Return the [x, y] coordinate for the center point of the cell that contains the specified text.  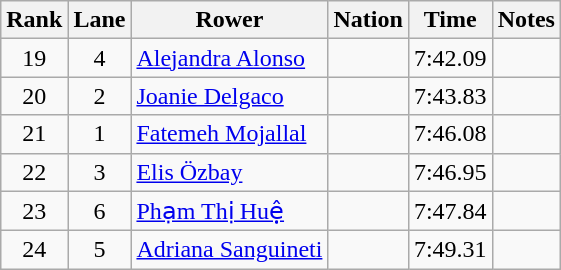
5 [100, 250]
Adriana Sanguineti [230, 250]
1 [100, 134]
7:49.31 [450, 250]
Rank [34, 20]
Time [450, 20]
Nation [368, 20]
Notes [526, 20]
2 [100, 96]
3 [100, 172]
Rower [230, 20]
Elis Özbay [230, 172]
19 [34, 58]
7:46.08 [450, 134]
4 [100, 58]
Joanie Delgaco [230, 96]
Fatemeh Mojallal [230, 134]
Phạm Thị Huệ [230, 211]
22 [34, 172]
7:43.83 [450, 96]
6 [100, 211]
7:42.09 [450, 58]
24 [34, 250]
7:46.95 [450, 172]
Lane [100, 20]
7:47.84 [450, 211]
20 [34, 96]
21 [34, 134]
Alejandra Alonso [230, 58]
23 [34, 211]
